From the cell containing the given text, extract its center point as [x, y] coordinate. 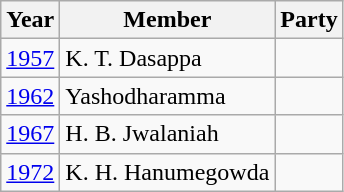
Year [30, 20]
1972 [30, 172]
Member [168, 20]
K. T. Dasappa [168, 58]
Party [309, 20]
1967 [30, 134]
1962 [30, 96]
1957 [30, 58]
K. H. Hanumegowda [168, 172]
H. B. Jwalaniah [168, 134]
Yashodharamma [168, 96]
